Return the [X, Y] coordinate for the center point of the cell that contains the specified text.  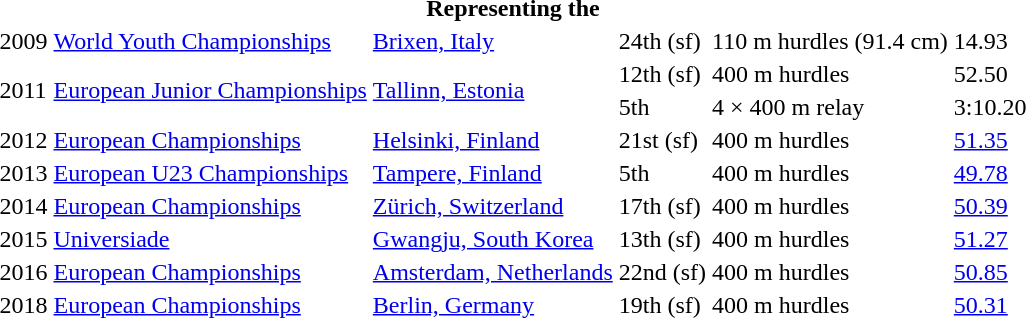
Helsinki, Finland [492, 140]
World Youth Championships [210, 41]
13th (sf) [662, 239]
Amsterdam, Netherlands [492, 272]
Universiade [210, 239]
110 m hurdles (91.4 cm) [830, 41]
Gwangju, South Korea [492, 239]
European Junior Championships [210, 90]
24th (sf) [662, 41]
12th (sf) [662, 74]
17th (sf) [662, 206]
Tallinn, Estonia [492, 90]
Brixen, Italy [492, 41]
European U23 Championships [210, 173]
22nd (sf) [662, 272]
4 × 400 m relay [830, 107]
Tampere, Finland [492, 173]
21st (sf) [662, 140]
Zürich, Switzerland [492, 206]
